Find where the given text appears and provide that cell's center as (x, y) coordinate. 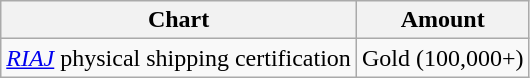
Amount (442, 20)
Gold (100,000+) (442, 58)
RIAJ physical shipping certification (179, 58)
Chart (179, 20)
